Find where the given text appears and provide that cell's center as (X, Y) coordinate. 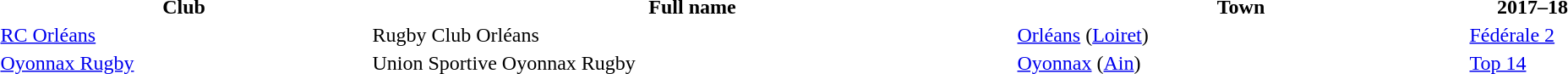
Orléans (Loiret) (1241, 35)
Rugby Club Orléans (692, 35)
